Find where the given text appears and provide that cell's center as [X, Y] coordinate. 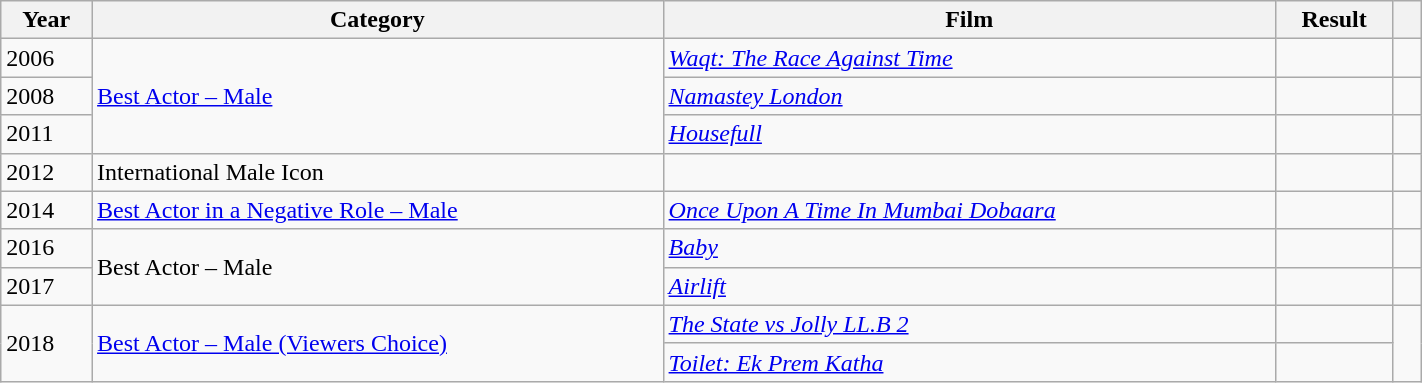
2008 [46, 96]
Airlift [969, 286]
2018 [46, 343]
2017 [46, 286]
Film [969, 20]
2011 [46, 134]
Once Upon A Time In Mumbai Dobaara [969, 210]
Best Actor – Male (Viewers Choice) [378, 343]
Waqt: The Race Against Time [969, 58]
The State vs Jolly LL.B 2 [969, 324]
International Male Icon [378, 172]
Category [378, 20]
Baby [969, 248]
Housefull [969, 134]
Result [1334, 20]
Namastey London [969, 96]
2014 [46, 210]
Toilet: Ek Prem Katha [969, 362]
2006 [46, 58]
Year [46, 20]
Best Actor in a Negative Role – Male [378, 210]
2012 [46, 172]
2016 [46, 248]
